Pinpoint the cell where the given text exists, returning its (x, y) midpoint coordinate. 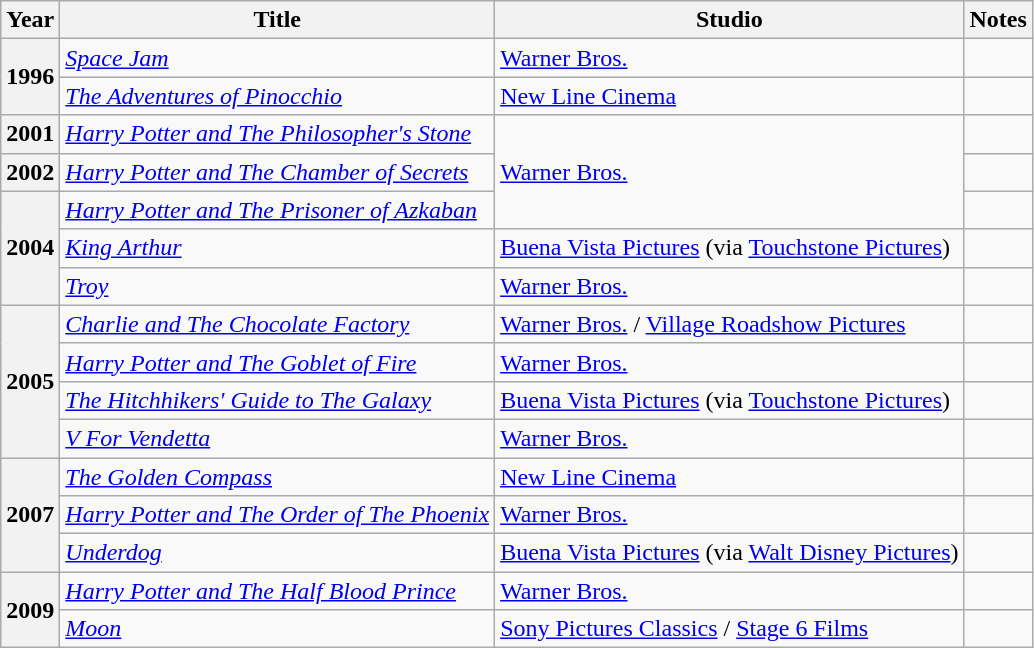
Harry Potter and The Half Blood Prince (278, 591)
2002 (30, 172)
Harry Potter and The Chamber of Secrets (278, 172)
Harry Potter and The Order of The Phoenix (278, 515)
Moon (278, 629)
2007 (30, 515)
Title (278, 20)
Harry Potter and The Prisoner of Azkaban (278, 210)
The Hitchhikers' Guide to The Galaxy (278, 400)
Space Jam (278, 58)
Harry Potter and The Philosopher's Stone (278, 134)
V For Vendetta (278, 438)
2005 (30, 381)
Harry Potter and The Goblet of Fire (278, 362)
Studio (730, 20)
Troy (278, 286)
2001 (30, 134)
The Adventures of Pinocchio (278, 96)
The Golden Compass (278, 477)
1996 (30, 77)
2009 (30, 610)
Underdog (278, 553)
Charlie and The Chocolate Factory (278, 324)
2004 (30, 248)
Year (30, 20)
Warner Bros. / Village Roadshow Pictures (730, 324)
King Arthur (278, 248)
Sony Pictures Classics / Stage 6 Films (730, 629)
Buena Vista Pictures (via Walt Disney Pictures) (730, 553)
Notes (998, 20)
